For the text-containing cell, return its midpoint in [x, y] coordinate format. 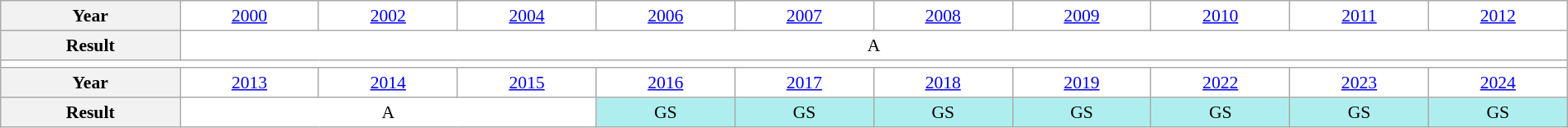
2023 [1360, 83]
2018 [943, 83]
2013 [250, 83]
2019 [1082, 83]
2024 [1498, 83]
2004 [527, 16]
2002 [388, 16]
2000 [250, 16]
2022 [1221, 83]
2016 [666, 83]
2007 [805, 16]
2015 [527, 83]
2017 [805, 83]
2012 [1498, 16]
2009 [1082, 16]
2008 [943, 16]
2010 [1221, 16]
2011 [1360, 16]
2014 [388, 83]
2006 [666, 16]
